From the cell containing the given text, extract its center point as (x, y) coordinate. 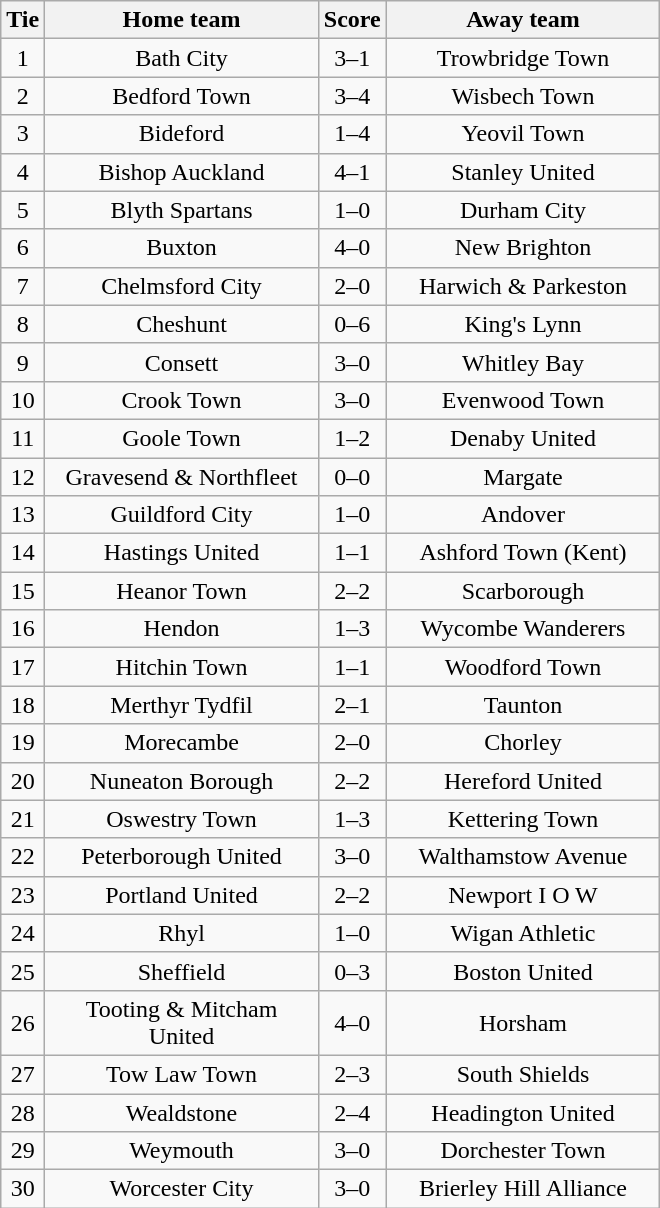
Away team (523, 20)
Horsham (523, 1022)
19 (23, 743)
5 (23, 210)
9 (23, 362)
Buxton (182, 248)
3–4 (352, 96)
Margate (523, 477)
Heanor Town (182, 591)
27 (23, 1074)
25 (23, 971)
12 (23, 477)
Wisbech Town (523, 96)
30 (23, 1189)
28 (23, 1113)
13 (23, 515)
Bath City (182, 58)
King's Lynn (523, 324)
Hitchin Town (182, 667)
Walthamstow Avenue (523, 857)
20 (23, 781)
Andover (523, 515)
Whitley Bay (523, 362)
Hereford United (523, 781)
Cheshunt (182, 324)
Boston United (523, 971)
Chelmsford City (182, 286)
Bedford Town (182, 96)
Brierley Hill Alliance (523, 1189)
14 (23, 553)
Consett (182, 362)
10 (23, 400)
Guildford City (182, 515)
3 (23, 134)
8 (23, 324)
26 (23, 1022)
18 (23, 705)
2–1 (352, 705)
Wigan Athletic (523, 933)
15 (23, 591)
Sheffield (182, 971)
17 (23, 667)
Nuneaton Borough (182, 781)
Bideford (182, 134)
Hastings United (182, 553)
Rhyl (182, 933)
Blyth Spartans (182, 210)
Newport I O W (523, 895)
Wycombe Wanderers (523, 629)
2–4 (352, 1113)
Trowbridge Town (523, 58)
3–1 (352, 58)
Evenwood Town (523, 400)
0–0 (352, 477)
21 (23, 819)
Tow Law Town (182, 1074)
Gravesend & Northfleet (182, 477)
Scarborough (523, 591)
Denaby United (523, 438)
Worcester City (182, 1189)
Home team (182, 20)
4–1 (352, 172)
Score (352, 20)
Durham City (523, 210)
0–3 (352, 971)
16 (23, 629)
6 (23, 248)
Portland United (182, 895)
New Brighton (523, 248)
Wealdstone (182, 1113)
Woodford Town (523, 667)
Tie (23, 20)
Harwich & Parkeston (523, 286)
23 (23, 895)
2 (23, 96)
11 (23, 438)
1–2 (352, 438)
22 (23, 857)
Hendon (182, 629)
Taunton (523, 705)
South Shields (523, 1074)
Morecambe (182, 743)
24 (23, 933)
Bishop Auckland (182, 172)
Kettering Town (523, 819)
Merthyr Tydfil (182, 705)
29 (23, 1151)
Stanley United (523, 172)
Headington United (523, 1113)
Dorchester Town (523, 1151)
7 (23, 286)
Weymouth (182, 1151)
Ashford Town (Kent) (523, 553)
1–4 (352, 134)
4 (23, 172)
Yeovil Town (523, 134)
Goole Town (182, 438)
Tooting & Mitcham United (182, 1022)
Oswestry Town (182, 819)
Crook Town (182, 400)
1 (23, 58)
2–3 (352, 1074)
Peterborough United (182, 857)
Chorley (523, 743)
0–6 (352, 324)
